Locate the cell with the specified text and output its [x, y] center coordinate. 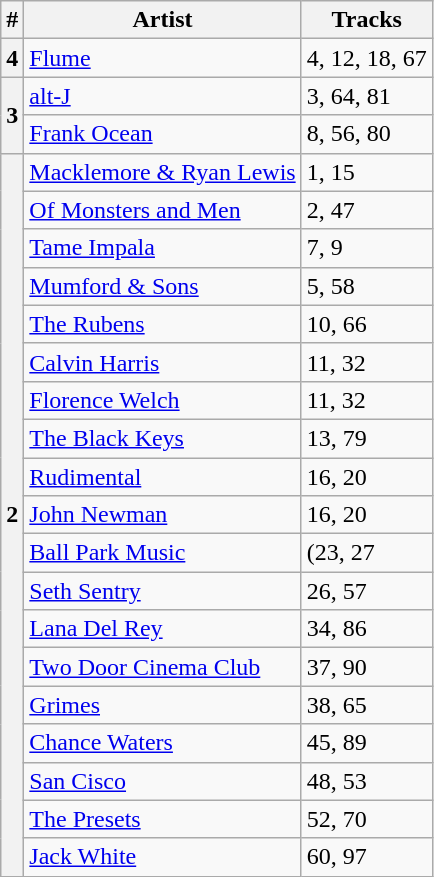
Macklemore & Ryan Lewis [162, 172]
Lana Del Rey [162, 629]
48, 53 [366, 781]
Ball Park Music [162, 553]
3, 64, 81 [366, 96]
Mumford & Sons [162, 286]
Seth Sentry [162, 591]
52, 70 [366, 819]
Grimes [162, 705]
Rudimental [162, 477]
Tame Impala [162, 248]
# [12, 20]
Florence Welch [162, 400]
The Rubens [162, 324]
San Cisco [162, 781]
Calvin Harris [162, 362]
Two Door Cinema Club [162, 667]
7, 9 [366, 248]
(23, 27 [366, 553]
4 [12, 58]
Flume [162, 58]
3 [12, 115]
45, 89 [366, 743]
The Black Keys [162, 438]
10, 66 [366, 324]
Frank Ocean [162, 134]
Of Monsters and Men [162, 210]
1, 15 [366, 172]
Artist [162, 20]
alt-J [162, 96]
13, 79 [366, 438]
The Presets [162, 819]
Chance Waters [162, 743]
34, 86 [366, 629]
2 [12, 514]
26, 57 [366, 591]
60, 97 [366, 857]
4, 12, 18, 67 [366, 58]
38, 65 [366, 705]
5, 58 [366, 286]
37, 90 [366, 667]
Jack White [162, 857]
Tracks [366, 20]
8, 56, 80 [366, 134]
John Newman [162, 515]
2, 47 [366, 210]
